Pinpoint the cell where the given text exists, returning its [X, Y] midpoint coordinate. 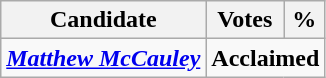
Votes [245, 20]
Matthew McCauley [104, 58]
Acclaimed [266, 58]
% [304, 20]
Candidate [104, 20]
